Locate the cell with the specified text and output its (X, Y) center coordinate. 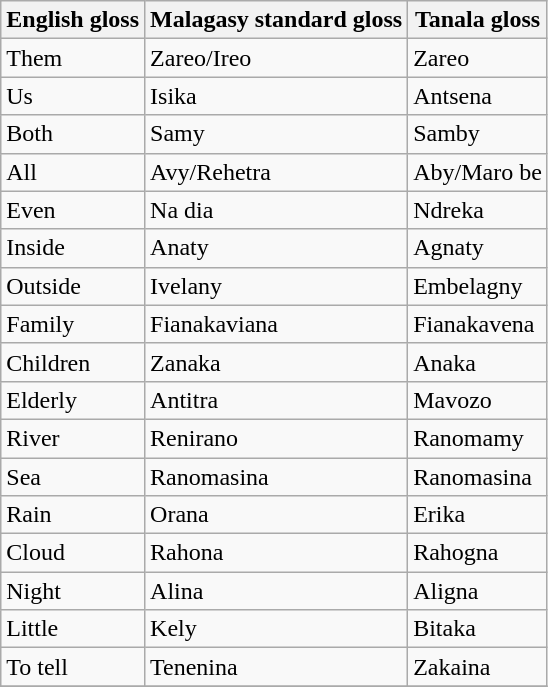
Anaty (276, 248)
Orana (276, 515)
Zanaka (276, 362)
Even (73, 210)
Inside (73, 248)
Alina (276, 591)
Tenenina (276, 667)
Cloud (73, 553)
Renirano (276, 438)
Samby (478, 134)
Anaka (478, 362)
Rahogna (478, 553)
Outside (73, 286)
Elderly (73, 400)
Erika (478, 515)
Us (73, 96)
Na dia (276, 210)
Little (73, 629)
Agnaty (478, 248)
Sea (73, 477)
Antitra (276, 400)
Rain (73, 515)
Malagasy standard gloss (276, 20)
Aby/Maro be (478, 172)
Rahona (276, 553)
Aligna (478, 591)
Avy/Rehetra (276, 172)
Fianakaviana (276, 324)
Antsena (478, 96)
Isika (276, 96)
All (73, 172)
Embelagny (478, 286)
Kely (276, 629)
Zareo (478, 58)
English gloss (73, 20)
Samy (276, 134)
To tell (73, 667)
Tanala gloss (478, 20)
Them (73, 58)
Family (73, 324)
Night (73, 591)
Ndreka (478, 210)
Zakaina (478, 667)
Fianakavena (478, 324)
Ivelany (276, 286)
Mavozo (478, 400)
Ranomamy (478, 438)
Zareo/Ireo (276, 58)
River (73, 438)
Children (73, 362)
Both (73, 134)
Bitaka (478, 629)
